Scan for the cell matching the given text and deliver its [x, y] coordinate at center. 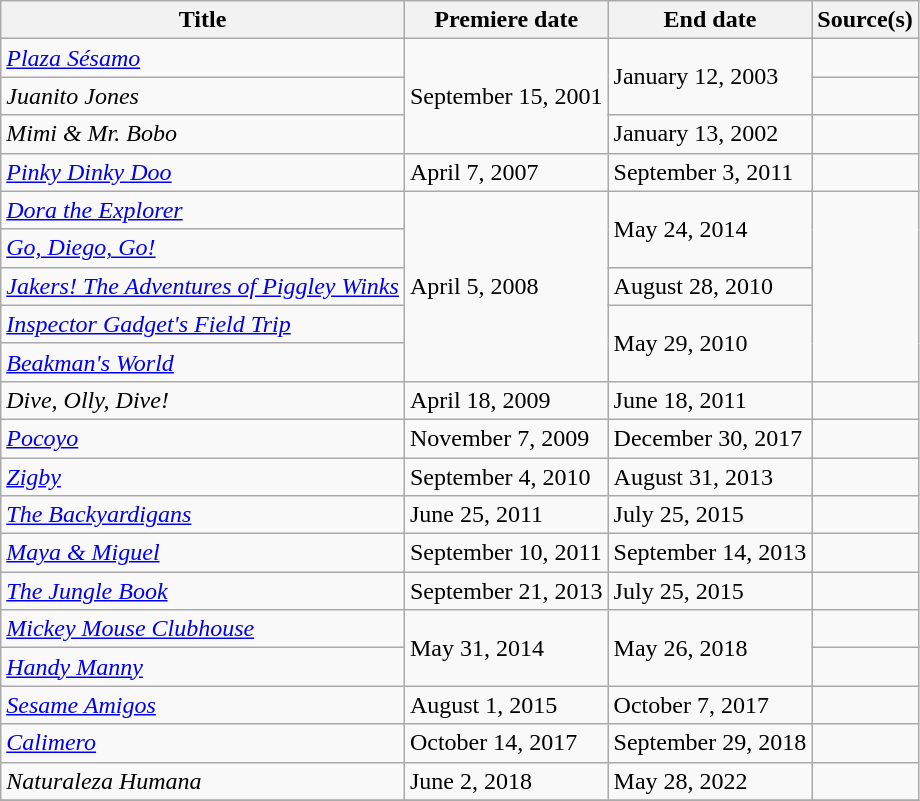
May 29, 2010 [710, 343]
Beakman's World [203, 362]
Zigby [203, 477]
Calimero [203, 743]
Source(s) [866, 20]
April 18, 2009 [506, 400]
Pinky Dinky Doo [203, 172]
January 13, 2002 [710, 134]
The Backyardigans [203, 515]
May 28, 2022 [710, 781]
Handy Manny [203, 667]
September 3, 2011 [710, 172]
Premiere date [506, 20]
September 10, 2011 [506, 553]
May 24, 2014 [710, 229]
November 7, 2009 [506, 438]
September 21, 2013 [506, 591]
August 1, 2015 [506, 705]
Sesame Amigos [203, 705]
Jakers! The Adventures of Piggley Winks [203, 286]
May 26, 2018 [710, 648]
June 18, 2011 [710, 400]
Go, Diego, Go! [203, 248]
December 30, 2017 [710, 438]
Mimi & Mr. Bobo [203, 134]
April 7, 2007 [506, 172]
September 29, 2018 [710, 743]
End date [710, 20]
May 31, 2014 [506, 648]
Plaza Sésamo [203, 58]
October 14, 2017 [506, 743]
September 4, 2010 [506, 477]
Dora the Explorer [203, 210]
Inspector Gadget's Field Trip [203, 324]
The Jungle Book [203, 591]
Maya & Miguel [203, 553]
Mickey Mouse Clubhouse [203, 629]
September 15, 2001 [506, 96]
June 25, 2011 [506, 515]
Dive, Olly, Dive! [203, 400]
Title [203, 20]
September 14, 2013 [710, 553]
April 5, 2008 [506, 286]
August 28, 2010 [710, 286]
October 7, 2017 [710, 705]
Naturaleza Humana [203, 781]
June 2, 2018 [506, 781]
August 31, 2013 [710, 477]
Juanito Jones [203, 96]
January 12, 2003 [710, 77]
Pocoyo [203, 438]
